Pinpoint the cell where the given text exists, returning its [X, Y] midpoint coordinate. 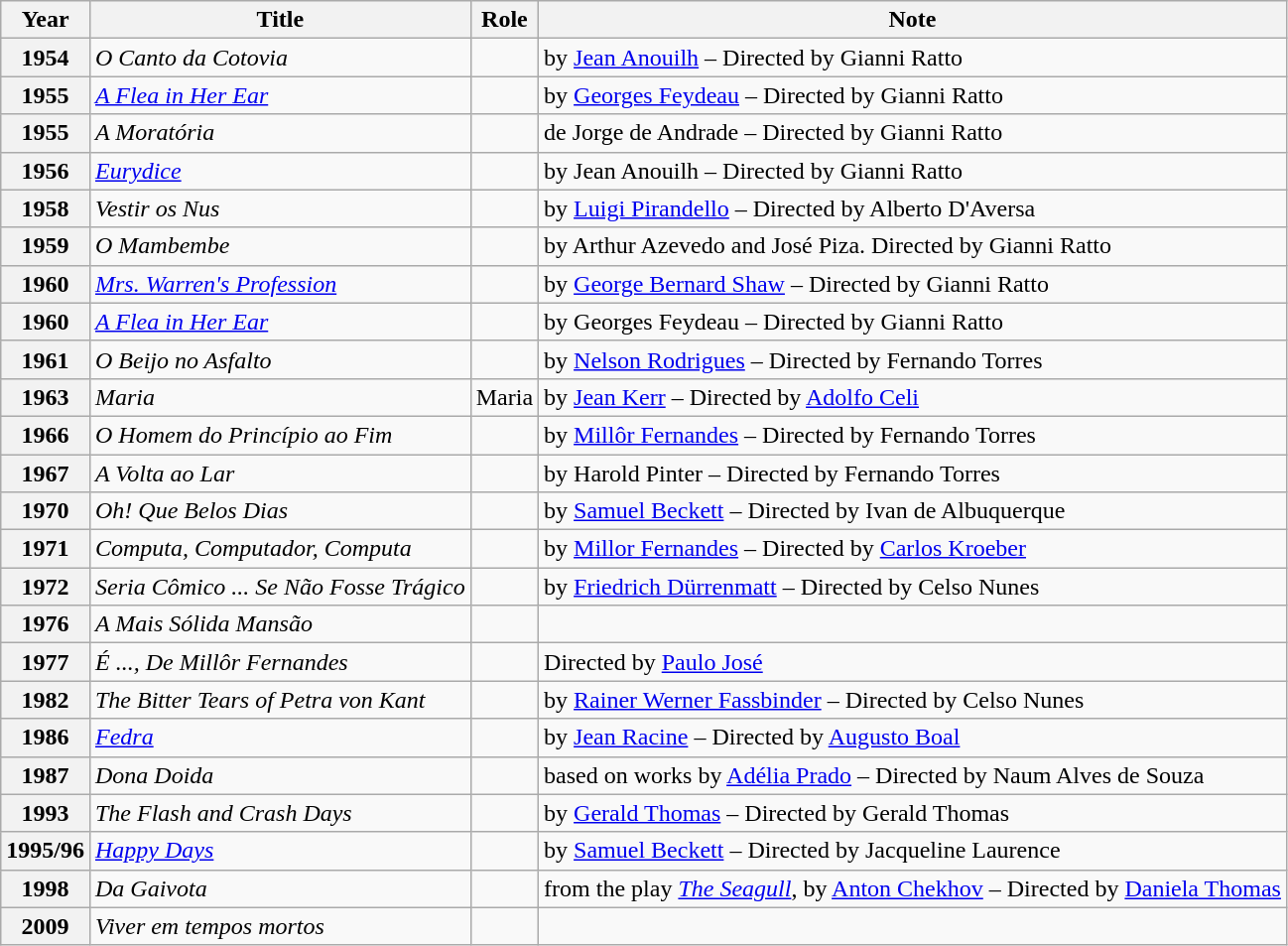
by Millor Fernandes – Directed by Carlos Kroeber [913, 549]
by Samuel Beckett – Directed by Ivan de Albuquerque [913, 511]
by Jean Kerr – Directed by Adolfo Celi [913, 397]
1961 [46, 359]
A Mais Sólida Mansão [280, 624]
by Friedrich Dürrenmatt – Directed by Celso Nunes [913, 587]
Mrs. Warren's Profession [280, 284]
Happy Days [280, 851]
1982 [46, 700]
1977 [46, 662]
1958 [46, 208]
by Rainer Werner Fassbinder – Directed by Celso Nunes [913, 700]
by Samuel Beckett – Directed by Jacqueline Laurence [913, 851]
Dona Doida [280, 775]
1995/96 [46, 851]
Directed by Paulo José [913, 662]
O Beijo no Asfalto [280, 359]
by Nelson Rodrigues – Directed by Fernando Torres [913, 359]
O Canto da Cotovia [280, 58]
The Bitter Tears of Petra von Kant [280, 700]
1963 [46, 397]
Note [913, 20]
Role [504, 20]
1956 [46, 171]
A Moratória [280, 133]
by Gerald Thomas – Directed by Gerald Thomas [913, 813]
by Jean Racine – Directed by Augusto Boal [913, 738]
Seria Cômico ... Se Não Fosse Trágico [280, 587]
1971 [46, 549]
based on works by Adélia Prado – Directed by Naum Alves de Souza [913, 775]
Eurydice [280, 171]
de Jorge de Andrade – Directed by Gianni Ratto [913, 133]
1954 [46, 58]
1970 [46, 511]
1976 [46, 624]
1987 [46, 775]
1966 [46, 435]
Viver em tempos mortos [280, 926]
É ..., De Millôr Fernandes [280, 662]
by Millôr Fernandes – Directed by Fernando Torres [913, 435]
Vestir os Nus [280, 208]
1993 [46, 813]
by Arthur Azevedo and José Piza. Directed by Gianni Ratto [913, 246]
1959 [46, 246]
The Flash and Crash Days [280, 813]
1967 [46, 473]
Title [280, 20]
by Luigi Pirandello – Directed by Alberto D'Aversa [913, 208]
from the play The Seagull, by Anton Chekhov – Directed by Daniela Thomas [913, 888]
A Volta ao Lar [280, 473]
Year [46, 20]
O Mambembe [280, 246]
2009 [46, 926]
Fedra [280, 738]
Computa, Computador, Computa [280, 549]
Da Gaivota [280, 888]
by Harold Pinter – Directed by Fernando Torres [913, 473]
by George Bernard Shaw – Directed by Gianni Ratto [913, 284]
1986 [46, 738]
O Homem do Princípio ao Fim [280, 435]
1972 [46, 587]
1998 [46, 888]
Oh! Que Belos Dias [280, 511]
